Return (x, y) of the center of cell containing provided text 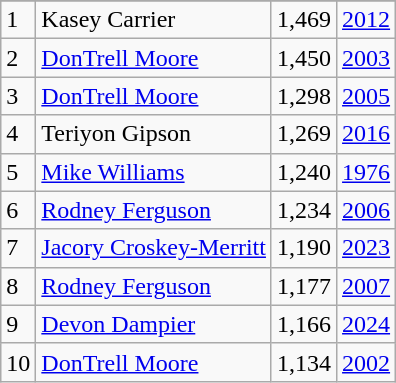
1,166 (304, 324)
Teriyon Gipson (154, 134)
4 (18, 134)
2003 (366, 58)
1,190 (304, 248)
9 (18, 324)
2005 (366, 96)
1,240 (304, 172)
1 (18, 20)
5 (18, 172)
1976 (366, 172)
2016 (366, 134)
Kasey Carrier (154, 20)
Jacory Croskey-Merritt (154, 248)
2002 (366, 362)
2 (18, 58)
1,469 (304, 20)
1,450 (304, 58)
Mike Williams (154, 172)
8 (18, 286)
7 (18, 248)
3 (18, 96)
2006 (366, 210)
Devon Dampier (154, 324)
1,234 (304, 210)
2024 (366, 324)
2023 (366, 248)
1,134 (304, 362)
1,177 (304, 286)
1,269 (304, 134)
6 (18, 210)
1,298 (304, 96)
2012 (366, 20)
10 (18, 362)
2007 (366, 286)
